From the cell containing the given text, extract its center point as [x, y] coordinate. 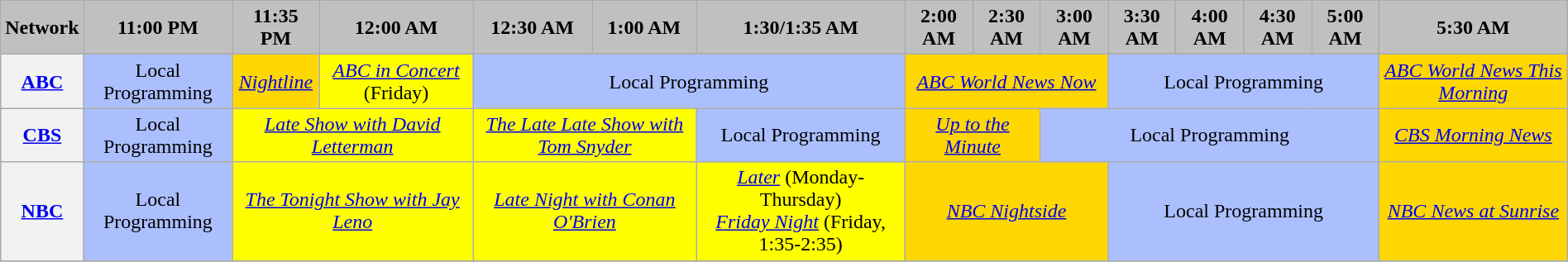
11:35 PM [276, 28]
CBS [42, 136]
2:00 AM [939, 28]
1:30/1:35 AM [801, 28]
3:30 AM [1142, 28]
NBC [42, 212]
3:00 AM [1074, 28]
CBS Morning News [1474, 136]
ABC [42, 81]
ABC in Concert (Friday) [396, 81]
4:00 AM [1210, 28]
Late Show with David Letterman [352, 136]
12:30 AM [533, 28]
5:00 AM [1346, 28]
ABC World News This Morning [1474, 81]
The Late Late Show with Tom Snyder [585, 136]
Late Night with Conan O'Brien [585, 212]
11:00 PM [158, 28]
The Tonight Show with Jay Leno [352, 212]
2:30 AM [1006, 28]
NBC News at Sunrise [1474, 212]
Network [42, 28]
NBC Nightside [1006, 212]
4:30 AM [1278, 28]
1:00 AM [645, 28]
Up to the Minute [973, 136]
12:00 AM [396, 28]
Nightline [276, 81]
Later (Monday-Thursday) Friday Night (Friday, 1:35-2:35) [801, 212]
5:30 AM [1474, 28]
ABC World News Now [1006, 81]
